Output the [X, Y] coordinate of the center of the cell containing the given text.  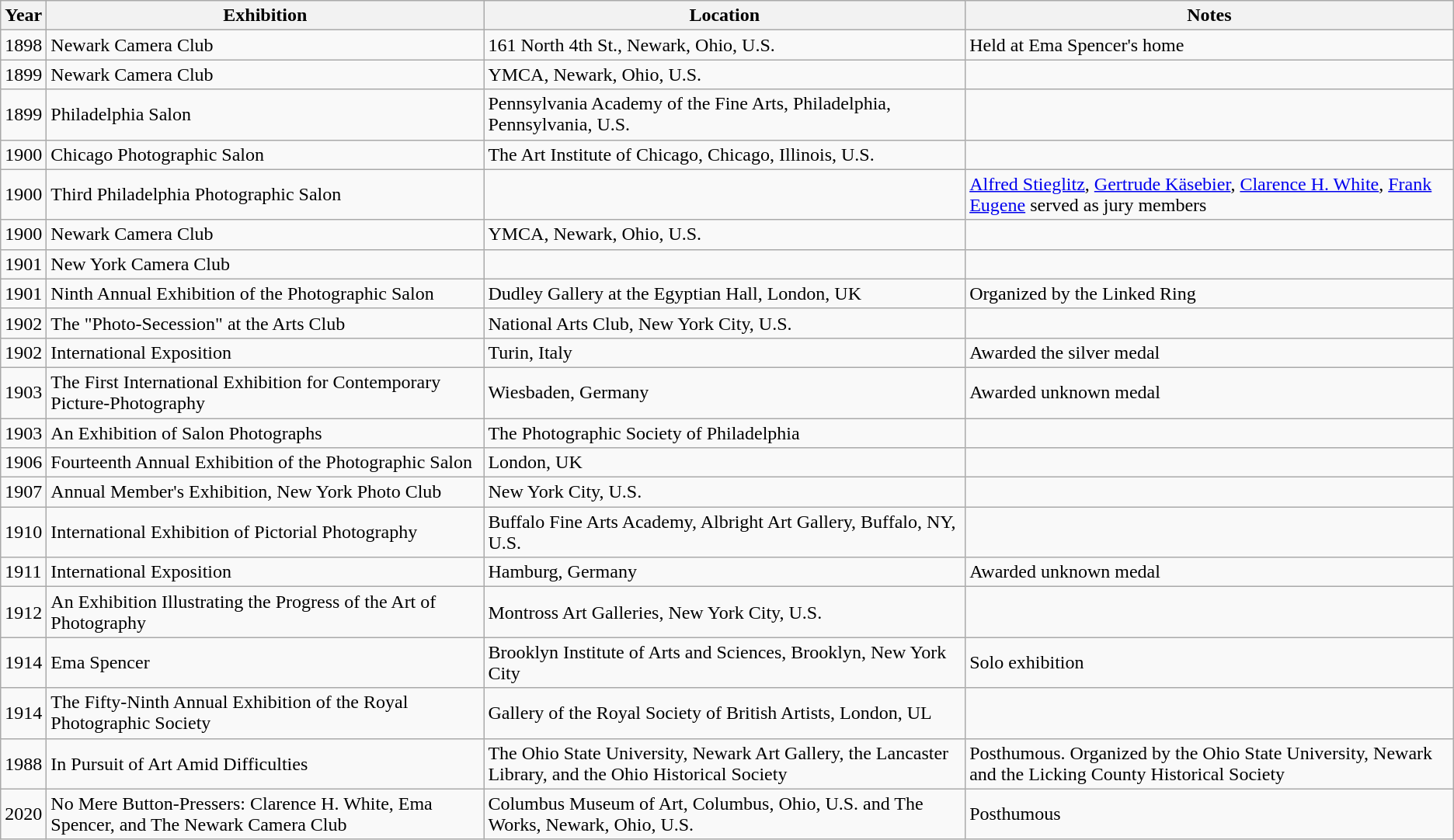
1907 [23, 492]
Annual Member's Exhibition, New York Photo Club [266, 492]
Awarded the silver medal [1210, 352]
Year [23, 16]
The "Photo-Secession" at the Arts Club [266, 323]
Alfred Stieglitz, Gertrude Käsebier, Clarence H. White, Frank Eugene served as jury members [1210, 194]
Ninth Annual Exhibition of the Photographic Salon [266, 293]
Turin, Italy [725, 352]
The Photographic Society of Philadelphia [725, 432]
An Exhibition Illustrating the Progress of the Art of Photography [266, 612]
2020 [23, 814]
Third Philadelphia Photographic Salon [266, 194]
Buffalo Fine Arts Academy, Albright Art Gallery, Buffalo, NY, U.S. [725, 533]
1898 [23, 45]
Brooklyn Institute of Arts and Sciences, Brooklyn, New York City [725, 663]
Location [725, 16]
1988 [23, 764]
Dudley Gallery at the Egyptian Hall, London, UK [725, 293]
Columbus Museum of Art, Columbus, Ohio, U.S. and The Works, Newark, Ohio, U.S. [725, 814]
Posthumous. Organized by the Ohio State University, Newark and the Licking County Historical Society [1210, 764]
International Exhibition of Pictorial Photography [266, 533]
Fourteenth Annual Exhibition of the Photographic Salon [266, 463]
New York City, U.S. [725, 492]
The Art Institute of Chicago, Chicago, Illinois, U.S. [725, 154]
Notes [1210, 16]
Ema Spencer [266, 663]
Montross Art Galleries, New York City, U.S. [725, 612]
Hamburg, Germany [725, 572]
London, UK [725, 463]
The Fifty-Ninth Annual Exhibition of the Royal Photographic Society [266, 713]
1912 [23, 612]
National Arts Club, New York City, U.S. [725, 323]
No Mere Button-Pressers: Clarence H. White, Ema Spencer, and The Newark Camera Club [266, 814]
Wiesbaden, Germany [725, 393]
1911 [23, 572]
Solo exhibition [1210, 663]
Philadelphia Salon [266, 115]
The First International Exhibition for Contemporary Picture-Photography [266, 393]
Exhibition [266, 16]
1906 [23, 463]
An Exhibition of Salon Photographs [266, 432]
161 North 4th St., Newark, Ohio, U.S. [725, 45]
1910 [23, 533]
New York Camera Club [266, 264]
In Pursuit of Art Amid Difficulties [266, 764]
The Ohio State University, Newark Art Gallery, the Lancaster Library, and the Ohio Historical Society [725, 764]
Pennsylvania Academy of the Fine Arts, Philadelphia, Pennsylvania, U.S. [725, 115]
Organized by the Linked Ring [1210, 293]
Chicago Photographic Salon [266, 154]
Gallery of the Royal Society of British Artists, London, UL [725, 713]
Held at Ema Spencer's home [1210, 45]
Posthumous [1210, 814]
